Output the [x, y] coordinate of the center of the cell containing the given text.  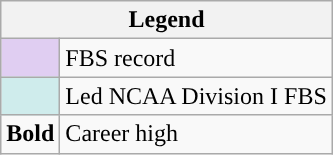
Bold [30, 134]
FBS record [196, 58]
Career high [196, 134]
Legend [167, 20]
Led NCAA Division I FBS [196, 96]
